Pinpoint the cell where the given text exists, returning its (X, Y) midpoint coordinate. 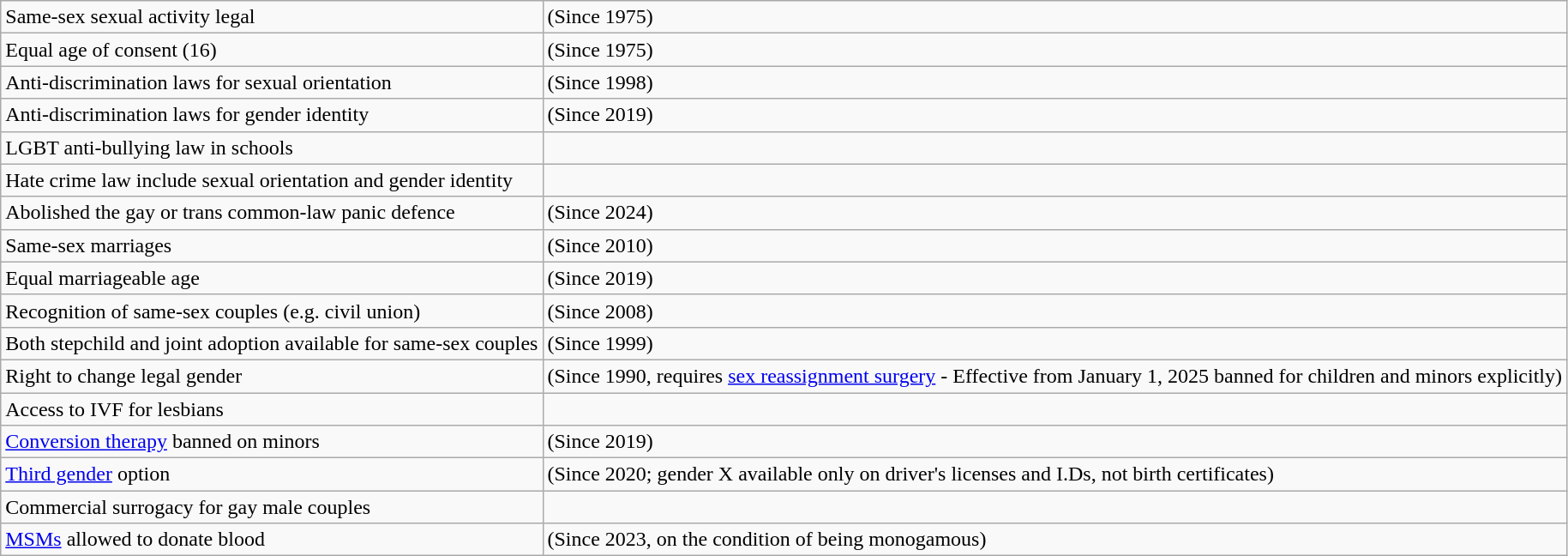
(Since 2020; gender X available only on driver's licenses and I.Ds, not birth certificates) (1054, 474)
Anti-discrimination laws for gender identity (272, 115)
(Since 2008) (1054, 311)
Anti-discrimination laws for sexual orientation (272, 82)
LGBT anti-bullying law in schools (272, 148)
Recognition of same-sex couples (e.g. civil union) (272, 311)
(Since 1998) (1054, 82)
Hate crime law include sexual orientation and gender identity (272, 180)
Both stepchild and joint adoption available for same-sex couples (272, 343)
MSMs allowed to donate blood (272, 540)
(Since 1999) (1054, 343)
Conversion therapy banned on minors (272, 442)
Same-sex sexual activity legal (272, 17)
Access to IVF for lesbians (272, 409)
Equal age of consent (16) (272, 50)
(Since 2024) (1054, 213)
Equal marriageable age (272, 278)
Commercial surrogacy for gay male couples (272, 507)
Same-sex marriages (272, 245)
(Since 1990, requires sex reassignment surgery - Effective from January 1, 2025 banned for children and minors explicitly) (1054, 376)
Right to change legal gender (272, 376)
(Since 2023, on the condition of being monogamous) (1054, 540)
Abolished the gay or trans common-law panic defence (272, 213)
Third gender option (272, 474)
(Since 2010) (1054, 245)
